For the text-containing cell, return its midpoint in [X, Y] coordinate format. 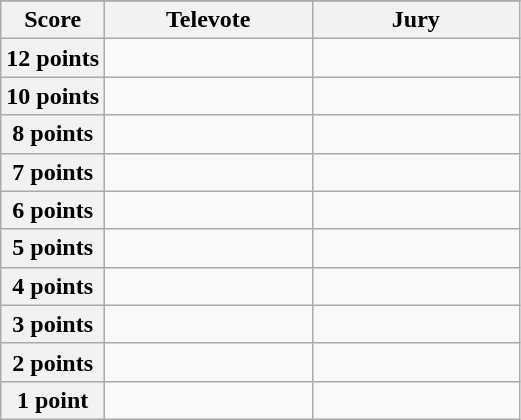
7 points [53, 172]
5 points [53, 248]
Jury [416, 20]
12 points [53, 58]
2 points [53, 362]
Score [53, 20]
3 points [53, 324]
4 points [53, 286]
10 points [53, 96]
Televote [209, 20]
8 points [53, 134]
6 points [53, 210]
1 point [53, 400]
